Output the (x, y) coordinate of the center of the cell containing the given text.  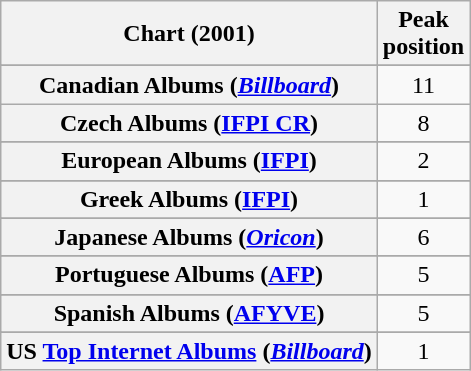
Japanese Albums (Oricon) (189, 237)
6 (423, 237)
US Top Internet Albums (Billboard) (189, 351)
Spanish Albums (AFYVE) (189, 313)
Portuguese Albums (AFP) (189, 275)
European Albums (IFPI) (189, 161)
Canadian Albums (Billboard) (189, 85)
Czech Albums (IFPI CR) (189, 123)
2 (423, 161)
Greek Albums (IFPI) (189, 199)
11 (423, 85)
Chart (2001) (189, 34)
8 (423, 123)
Peakposition (423, 34)
